Scan for the cell matching the given text and deliver its [x, y] coordinate at center. 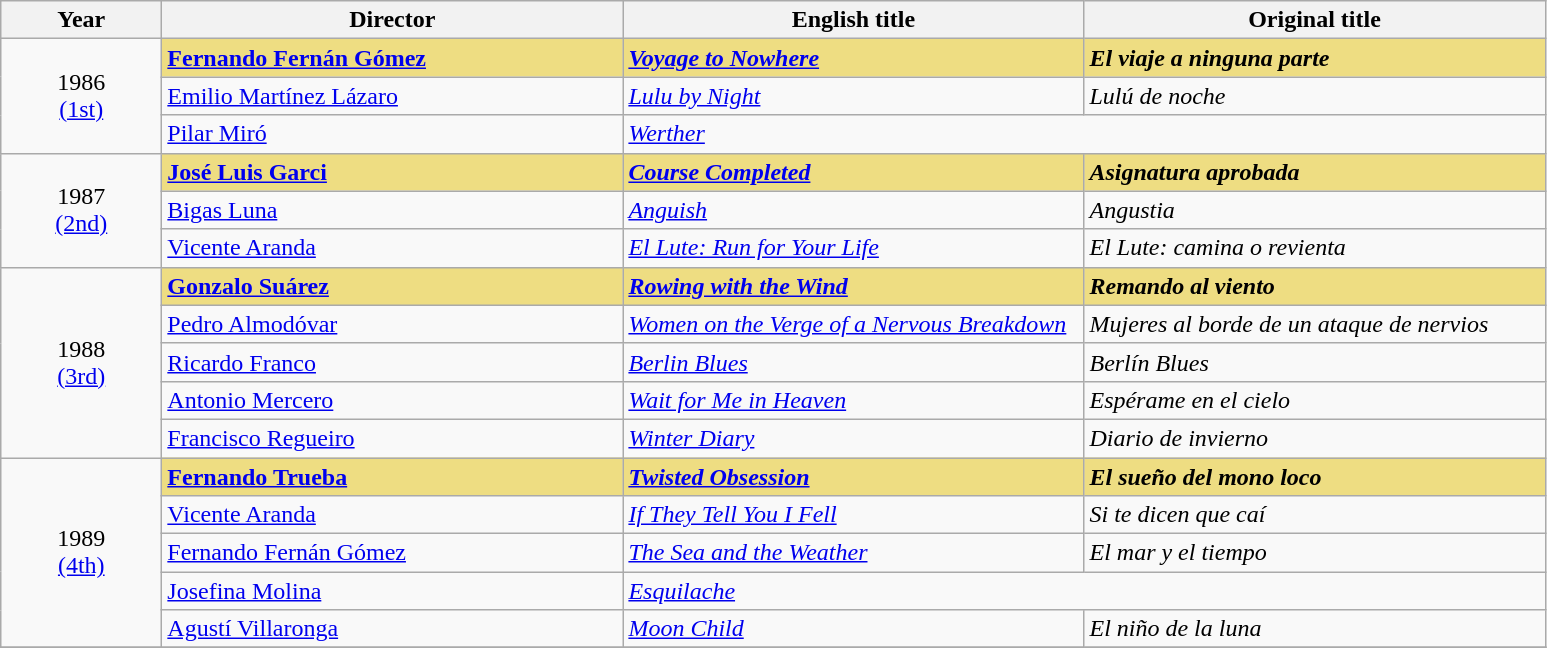
Winter Diary [854, 438]
El sueño del mono loco [1314, 477]
Josefina Molina [392, 591]
Gonzalo Suárez [392, 286]
Berlin Blues [854, 362]
1988(3rd) [82, 362]
If They Tell You I Fell [854, 515]
Werther [1084, 134]
El mar y el tiempo [1314, 553]
Diario de invierno [1314, 438]
Women on the Verge of a Nervous Breakdown [854, 324]
Fernando Trueba [392, 477]
Course Completed [854, 172]
Emilio Martínez Lázaro [392, 96]
Original title [1314, 20]
El Lute: Run for Your Life [854, 248]
Mujeres al borde de un ataque de nervios [1314, 324]
The Sea and the Weather [854, 553]
Esquilache [1084, 591]
Pilar Miró [392, 134]
Year [82, 20]
José Luis Garci [392, 172]
Espérame en el cielo [1314, 400]
Lulú de noche [1314, 96]
Angustia [1314, 210]
Lulu by Night [854, 96]
Antonio Mercero [392, 400]
English title [854, 20]
El viaje a ninguna parte [1314, 58]
Moon Child [854, 629]
Si te dicen que caí [1314, 515]
Twisted Obsession [854, 477]
Agustí Villaronga [392, 629]
Wait for Me in Heaven [854, 400]
Pedro Almodóvar [392, 324]
1987(2nd) [82, 210]
Francisco Regueiro [392, 438]
Remando al viento [1314, 286]
Ricardo Franco [392, 362]
Berlín Blues [1314, 362]
Rowing with the Wind [854, 286]
1986(1st) [82, 96]
Voyage to Nowhere [854, 58]
El Lute: camina o revienta [1314, 248]
El niño de la luna [1314, 629]
Director [392, 20]
Bigas Luna [392, 210]
Anguish [854, 210]
Asignatura aprobada [1314, 172]
1989(4th) [82, 553]
